Determine the [X, Y] coordinate at the center of the cell enclosing the given text.  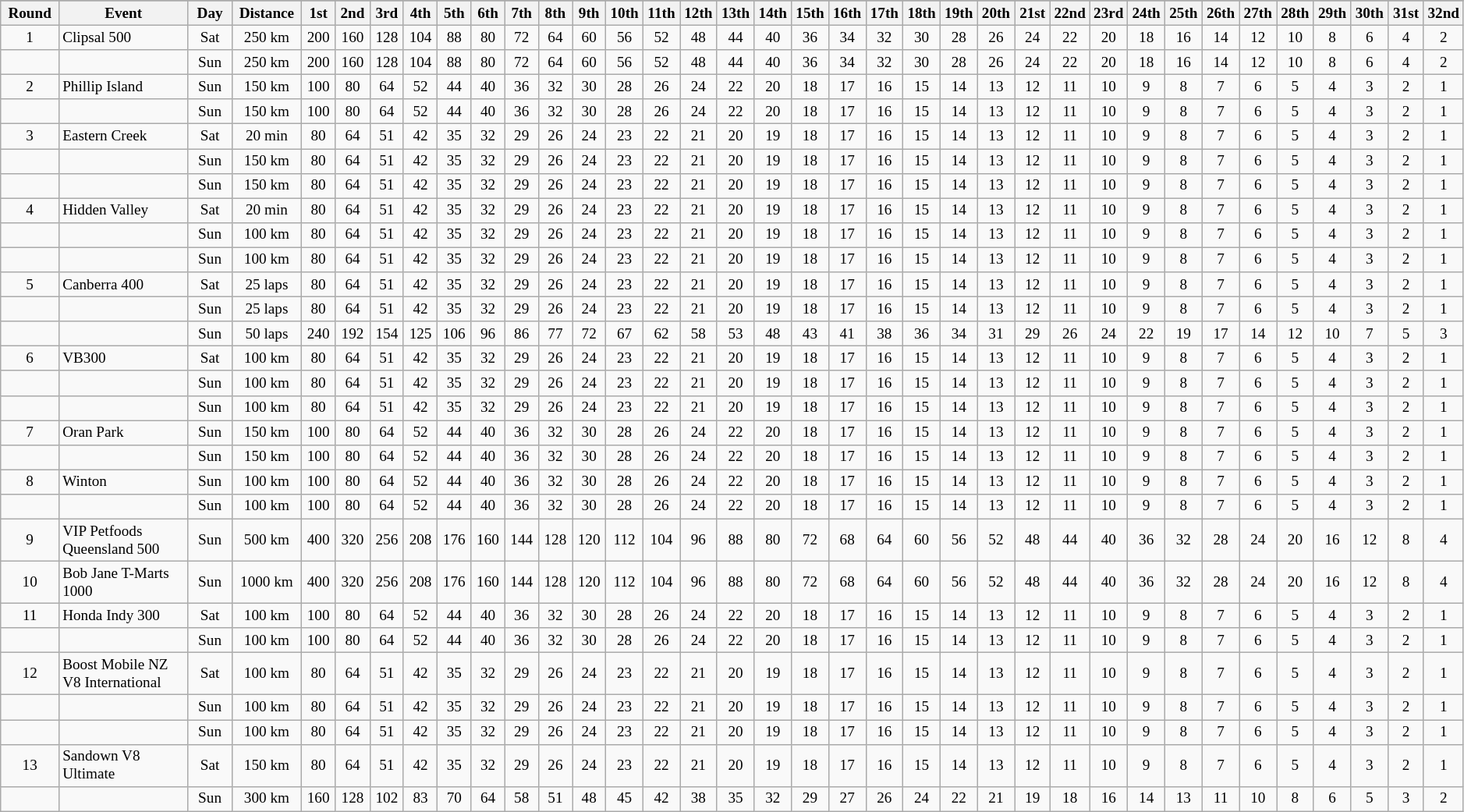
28th [1296, 13]
20th [996, 13]
3rd [387, 13]
Boost Mobile NZ V8 International [123, 674]
Distance [267, 13]
1000 km [267, 582]
25th [1183, 13]
VB300 [123, 359]
1st [318, 13]
14th [773, 13]
22nd [1070, 13]
8th [555, 13]
4th [420, 13]
Bob Jane T-Marts 1000 [123, 582]
24th [1147, 13]
Winton [123, 482]
Honda Indy 300 [123, 615]
77 [555, 334]
50 laps [267, 334]
2nd [353, 13]
67 [625, 334]
240 [318, 334]
26th [1221, 13]
23rd [1109, 13]
Clipsal 500 [123, 37]
15th [810, 13]
17th [884, 13]
53 [736, 334]
Sandown V8 Ultimate [123, 765]
5th [454, 13]
Day [211, 13]
Phillip Island [123, 87]
Round [30, 13]
21st [1033, 13]
45 [625, 799]
31st [1406, 13]
12th [699, 13]
32nd [1443, 13]
27th [1258, 13]
300 km [267, 799]
43 [810, 334]
86 [521, 334]
19th [959, 13]
30th [1370, 13]
6th [488, 13]
500 km [267, 540]
125 [420, 334]
7th [521, 13]
Oran Park [123, 432]
62 [661, 334]
Hidden Valley [123, 211]
9th [590, 13]
16th [847, 13]
Canberra 400 [123, 285]
106 [454, 334]
27 [847, 799]
154 [387, 334]
Event [123, 13]
13th [736, 13]
10th [625, 13]
83 [420, 799]
70 [454, 799]
Eastern Creek [123, 137]
29th [1332, 13]
18th [922, 13]
41 [847, 334]
VIP Petfoods Queensland 500 [123, 540]
31 [996, 334]
102 [387, 799]
11th [661, 13]
192 [353, 334]
